Output the [X, Y] coordinate of the center of the cell containing the given text.  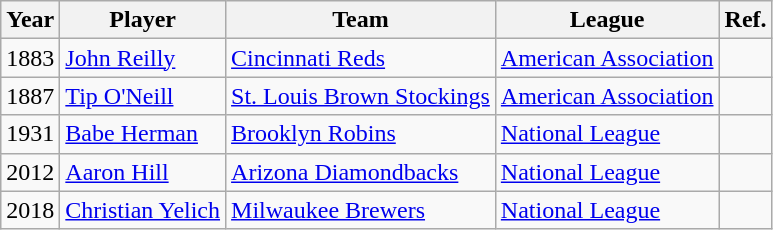
Tip O'Neill [143, 96]
Cincinnati Reds [361, 58]
Arizona Diamondbacks [361, 172]
Year [30, 20]
1931 [30, 134]
2018 [30, 210]
Brooklyn Robins [361, 134]
1883 [30, 58]
Player [143, 20]
Babe Herman [143, 134]
Team [361, 20]
League [607, 20]
Christian Yelich [143, 210]
1887 [30, 96]
Milwaukee Brewers [361, 210]
St. Louis Brown Stockings [361, 96]
2012 [30, 172]
John Reilly [143, 58]
Aaron Hill [143, 172]
Ref. [746, 20]
